Return the [x, y] coordinate for the center point of the cell that contains the specified text.  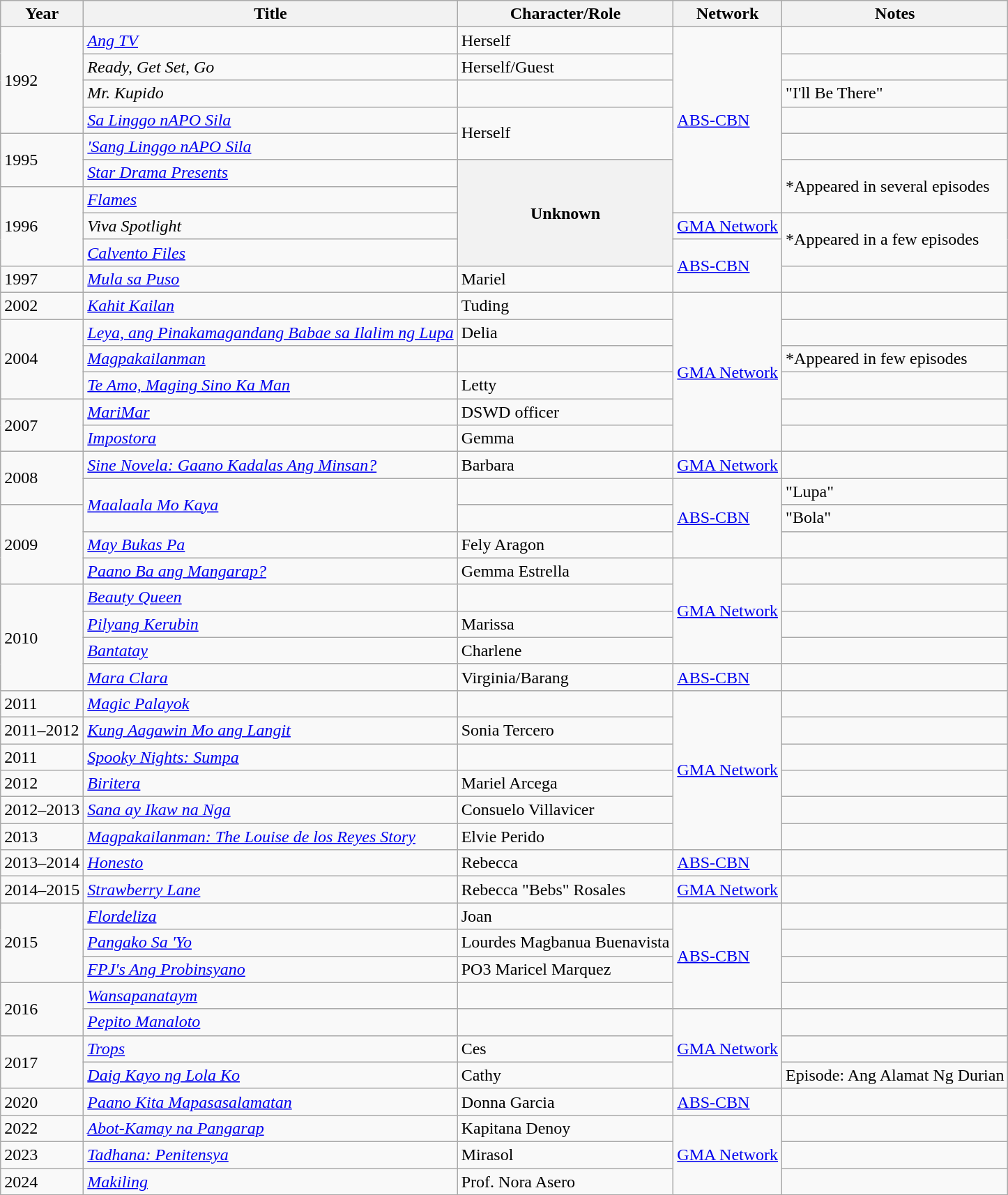
2020 [42, 1102]
Virginia/Barang [565, 677]
Flordeliza [270, 916]
2010 [42, 637]
Calvento Files [270, 252]
FPJ's Ang Probinsyano [270, 969]
1997 [42, 279]
Charlene [565, 650]
Kapitana Denoy [565, 1128]
DSWD officer [565, 412]
Consuelo Villavicer [565, 810]
Viva Spotlight [270, 226]
2014–2015 [42, 890]
Prof. Nora Asero [565, 1182]
Kung Aagawin Mo ang Langit [270, 730]
Strawberry Lane [270, 890]
2011–2012 [42, 730]
2002 [42, 305]
Tuding [565, 305]
Paano Ba ang Mangarap? [270, 571]
Donna Garcia [565, 1102]
Abot-Kamay na Pangarap [270, 1128]
Impostora [270, 439]
Mara Clara [270, 677]
Paano Kita Mapasasalamatan [270, 1102]
2009 [42, 545]
Episode: Ang Alamat Ng Durian [895, 1075]
2015 [42, 943]
Gemma [565, 439]
Mirasol [565, 1155]
Honesto [270, 863]
Herself/Guest [565, 67]
1995 [42, 160]
Year [42, 14]
1992 [42, 80]
Pangako Sa 'Yo [270, 943]
Flames [270, 199]
Pepito Manaloto [270, 1022]
2017 [42, 1062]
Sana ay Ikaw na Nga [270, 810]
Ces [565, 1049]
May Bukas Pa [270, 545]
'Sang Linggo nAPO Sila [270, 146]
Character/Role [565, 14]
Mula sa Puso [270, 279]
Unknown [565, 213]
Marissa [565, 624]
Leya, ang Pinakamagandang Babae sa Ilalim ng Lupa [270, 333]
Mr. Kupido [270, 93]
2007 [42, 425]
Daig Kayo ng Lola Ko [270, 1075]
Magpakailanman: The Louise de los Reyes Story [270, 837]
Magpakailanman [270, 359]
Trops [270, 1049]
Kahit Kailan [270, 305]
Makiling [270, 1182]
*Appeared in several episodes [895, 186]
Rebecca [565, 863]
Mariel Arcega [565, 784]
Notes [895, 14]
Lourdes Magbanua Buenavista [565, 943]
Beauty Queen [270, 597]
Pilyang Kerubin [270, 624]
Title [270, 14]
Delia [565, 333]
Elvie Perido [565, 837]
Bantatay [270, 650]
Wansapanataym [270, 996]
2012–2013 [42, 810]
Cathy [565, 1075]
"Lupa" [895, 492]
Sa Linggo nAPO Sila [270, 120]
2013 [42, 837]
"Bola" [895, 518]
Ready, Get Set, Go [270, 67]
2023 [42, 1155]
Barbara [565, 465]
Network [728, 14]
Star Drama Presents [270, 173]
*Appeared in few episodes [895, 359]
Joan [565, 916]
Biritera [270, 784]
2016 [42, 1009]
Mariel [565, 279]
Fely Aragon [565, 545]
Sonia Tercero [565, 730]
2008 [42, 478]
2012 [42, 784]
*Appeared in a few episodes [895, 239]
MariMar [270, 412]
Te Amo, Maging Sino Ka Man [270, 386]
Letty [565, 386]
2004 [42, 359]
Sine Novela: Gaano Kadalas Ang Minsan? [270, 465]
2024 [42, 1182]
PO3 Maricel Marquez [565, 969]
Ang TV [270, 40]
2013–2014 [42, 863]
2022 [42, 1128]
1996 [42, 226]
Maalaala Mo Kaya [270, 505]
"I'll Be There" [895, 93]
Rebecca "Bebs" Rosales [565, 890]
Spooky Nights: Sumpa [270, 756]
Tadhana: Penitensya [270, 1155]
Gemma Estrella [565, 571]
Magic Palayok [270, 703]
